Find where the given text appears and provide that cell's center as (x, y) coordinate. 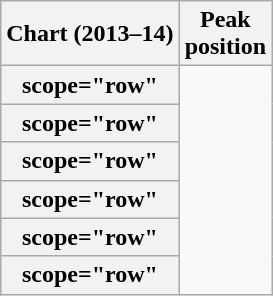
Peakposition (225, 34)
Chart (2013–14) (90, 34)
